Return [X, Y] of the center of cell containing provided text 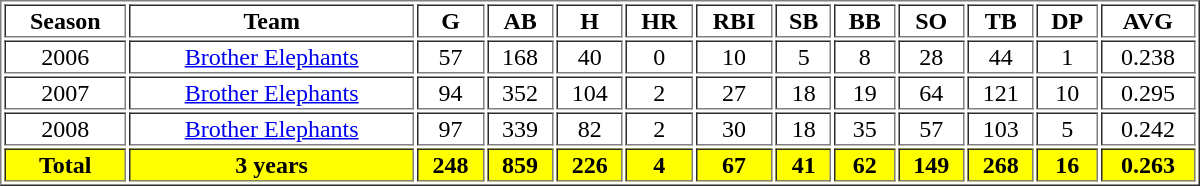
64 [932, 92]
44 [1002, 56]
DP [1067, 20]
0 [660, 56]
62 [865, 164]
8 [865, 56]
248 [450, 164]
27 [734, 92]
352 [520, 92]
0.238 [1148, 56]
19 [865, 92]
2007 [65, 92]
2006 [65, 56]
Total [65, 164]
82 [590, 128]
SB [804, 20]
339 [520, 128]
AB [520, 20]
Season [65, 20]
30 [734, 128]
0.263 [1148, 164]
SO [932, 20]
0.295 [1148, 92]
2008 [65, 128]
40 [590, 56]
41 [804, 164]
1 [1067, 56]
226 [590, 164]
HR [660, 20]
121 [1002, 92]
Team [272, 20]
0.242 [1148, 128]
268 [1002, 164]
28 [932, 56]
3 years [272, 164]
97 [450, 128]
859 [520, 164]
H [590, 20]
94 [450, 92]
G [450, 20]
103 [1002, 128]
TB [1002, 20]
4 [660, 164]
BB [865, 20]
AVG [1148, 20]
67 [734, 164]
35 [865, 128]
16 [1067, 164]
149 [932, 164]
RBI [734, 20]
168 [520, 56]
104 [590, 92]
